Output the [x, y] coordinate of the center of the cell containing the given text.  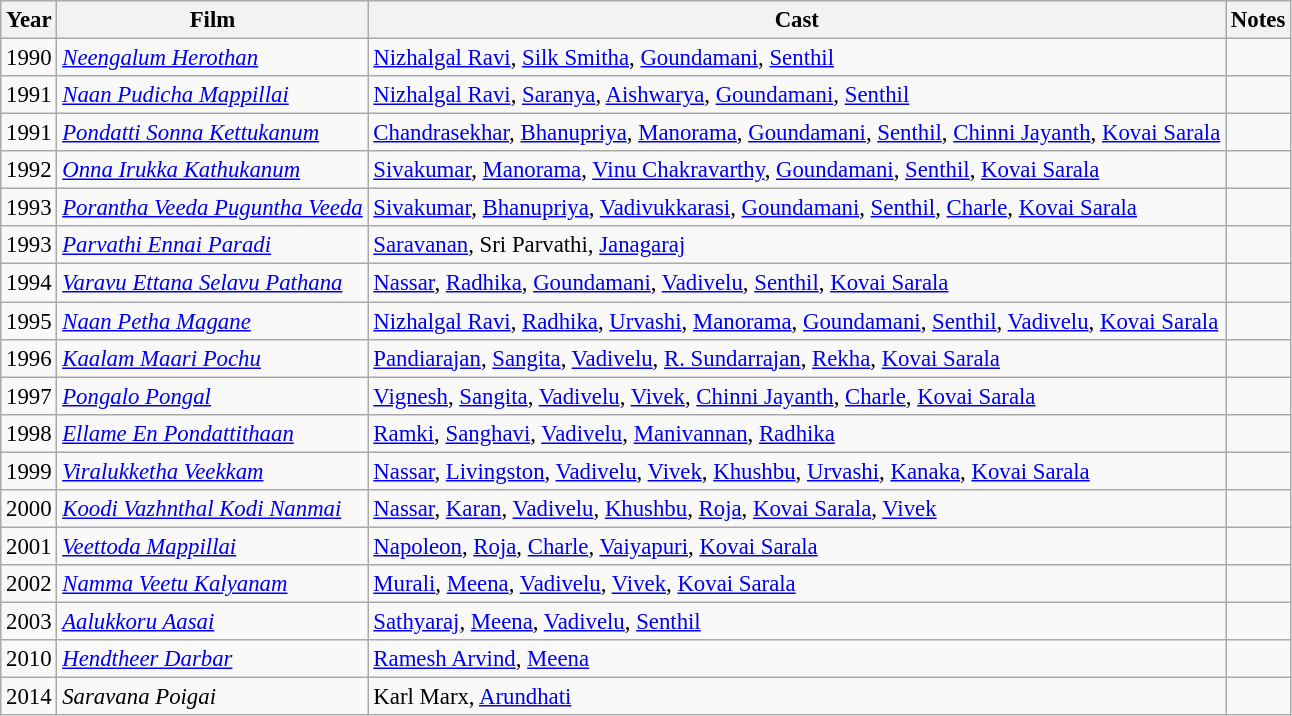
Saravana Poigai [212, 697]
Nizhalgal Ravi, Saranya, Aishwarya, Goundamani, Senthil [797, 95]
Sivakumar, Manorama, Vinu Chakravarthy, Goundamani, Senthil, Kovai Sarala [797, 170]
Napoleon, Roja, Charle, Vaiyapuri, Kovai Sarala [797, 546]
Nassar, Radhika, Goundamani, Vadivelu, Senthil, Kovai Sarala [797, 283]
1995 [29, 321]
Murali, Meena, Vadivelu, Vivek, Kovai Sarala [797, 584]
Onna Irukka Kathukanum [212, 170]
Hendtheer Darbar [212, 659]
Pandiarajan, Sangita, Vadivelu, R. Sundarrajan, Rekha, Kovai Sarala [797, 358]
Naan Petha Magane [212, 321]
Viralukketha Veekkam [212, 471]
Parvathi Ennai Paradi [212, 245]
2000 [29, 509]
Pongalo Pongal [212, 396]
Naan Pudicha Mappillai [212, 95]
Saravanan, Sri Parvathi, Janagaraj [797, 245]
Nassar, Karan, Vadivelu, Khushbu, Roja, Kovai Sarala, Vivek [797, 509]
2010 [29, 659]
Nizhalgal Ravi, Radhika, Urvashi, Manorama, Goundamani, Senthil, Vadivelu, Kovai Sarala [797, 321]
Film [212, 20]
2001 [29, 546]
1992 [29, 170]
1997 [29, 396]
1990 [29, 58]
Notes [1258, 20]
Sivakumar, Bhanupriya, Vadivukkarasi, Goundamani, Senthil, Charle, Kovai Sarala [797, 208]
Namma Veetu Kalyanam [212, 584]
2002 [29, 584]
Neengalum Herothan [212, 58]
Aalukkoru Aasai [212, 621]
Year [29, 20]
Vignesh, Sangita, Vadivelu, Vivek, Chinni Jayanth, Charle, Kovai Sarala [797, 396]
1998 [29, 433]
Sathyaraj, Meena, Vadivelu, Senthil [797, 621]
Varavu Ettana Selavu Pathana [212, 283]
Kaalam Maari Pochu [212, 358]
Porantha Veeda Puguntha Veeda [212, 208]
Nassar, Livingston, Vadivelu, Vivek, Khushbu, Urvashi, Kanaka, Kovai Sarala [797, 471]
Ellame En Pondattithaan [212, 433]
1999 [29, 471]
Koodi Vazhnthal Kodi Nanmai [212, 509]
Ramki, Sanghavi, Vadivelu, Manivannan, Radhika [797, 433]
Cast [797, 20]
Veettoda Mappillai [212, 546]
2003 [29, 621]
1994 [29, 283]
Pondatti Sonna Kettukanum [212, 133]
2014 [29, 697]
Nizhalgal Ravi, Silk Smitha, Goundamani, Senthil [797, 58]
Karl Marx, Arundhati [797, 697]
1996 [29, 358]
Chandrasekhar, Bhanupriya, Manorama, Goundamani, Senthil, Chinni Jayanth, Kovai Sarala [797, 133]
Ramesh Arvind, Meena [797, 659]
